Capture the cell that displays the provided text and extract its (x, y) central coordinate. 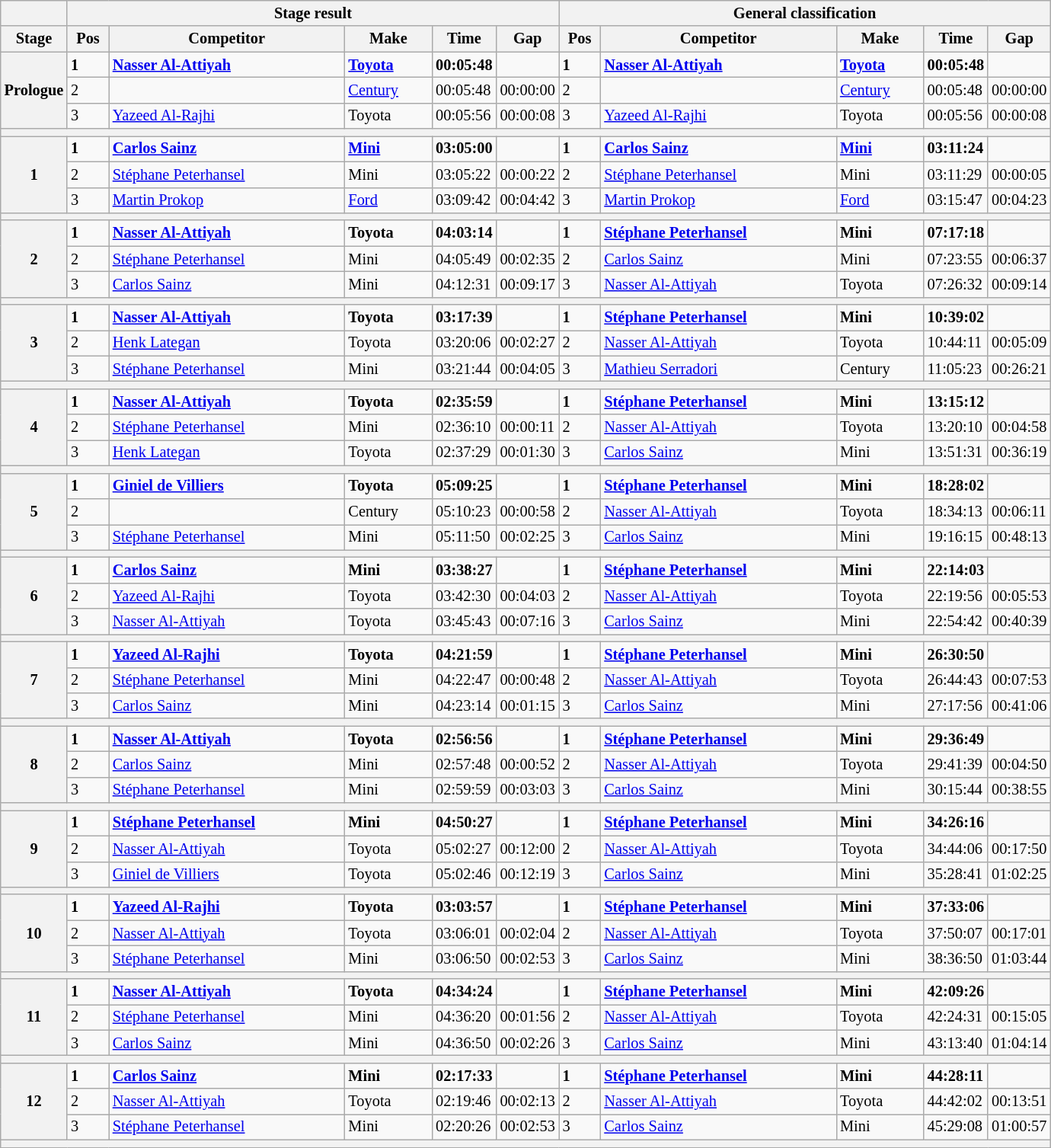
00:02:27 (528, 343)
04:50:27 (464, 823)
29:36:49 (956, 739)
37:50:07 (956, 933)
26:30:50 (956, 654)
27:17:56 (956, 705)
03:11:29 (956, 174)
01:04:14 (1019, 1043)
01:00:57 (1019, 1127)
00:00:48 (528, 680)
26:44:43 (956, 680)
04:12:31 (464, 284)
03:06:01 (464, 933)
00:12:19 (528, 875)
42:24:31 (956, 1017)
7 (34, 680)
00:01:15 (528, 705)
04:03:14 (464, 233)
44:42:02 (956, 1102)
00:12:00 (528, 849)
03:15:47 (956, 200)
General classification (805, 13)
42:09:26 (956, 992)
4 (34, 427)
07:26:32 (956, 284)
04:36:20 (464, 1017)
03:05:00 (464, 149)
00:00:58 (528, 511)
04:22:47 (464, 680)
45:29:08 (956, 1127)
00:02:04 (528, 933)
Mathieu Serradori (718, 369)
13:20:10 (956, 427)
00:07:53 (1019, 680)
22:14:03 (956, 570)
03:45:43 (464, 622)
38:36:50 (956, 958)
10:39:02 (956, 318)
00:05:09 (1019, 343)
00:17:50 (1019, 849)
03:20:06 (464, 343)
12 (34, 1102)
05:09:25 (464, 486)
04:36:50 (464, 1043)
00:04:03 (528, 596)
02:37:29 (464, 452)
00:09:14 (1019, 284)
04:21:59 (464, 654)
43:13:40 (956, 1043)
Stage result (313, 13)
10 (34, 932)
04:34:24 (464, 992)
00:04:23 (1019, 200)
03:38:27 (464, 570)
00:15:05 (1019, 1017)
05:11:50 (464, 537)
03:06:50 (464, 958)
05:02:46 (464, 875)
00:00:05 (1019, 174)
01:02:25 (1019, 875)
00:04:50 (1019, 764)
00:04:42 (528, 200)
11:05:23 (956, 369)
02:56:56 (464, 739)
11 (34, 1018)
00:40:39 (1019, 622)
13:15:12 (956, 401)
02:35:59 (464, 401)
00:01:56 (528, 1017)
02:57:48 (464, 764)
18:28:02 (956, 486)
00:41:06 (1019, 705)
07:17:18 (956, 233)
05:02:27 (464, 849)
04:23:14 (464, 705)
8 (34, 765)
00:06:37 (1019, 259)
29:41:39 (956, 764)
00:13:51 (1019, 1102)
05:10:23 (464, 511)
00:17:01 (1019, 933)
07:23:55 (956, 259)
00:48:13 (1019, 537)
Stage (34, 39)
13:51:31 (956, 452)
18:34:13 (956, 511)
02:20:26 (464, 1127)
00:06:11 (1019, 511)
00:04:58 (1019, 427)
10:44:11 (956, 343)
00:26:21 (1019, 369)
37:33:06 (956, 907)
00:07:16 (528, 622)
00:05:53 (1019, 596)
03:17:39 (464, 318)
00:00:52 (528, 764)
04:05:49 (464, 259)
00:36:19 (1019, 452)
30:15:44 (956, 790)
Prologue (34, 90)
00:01:30 (528, 452)
02:36:10 (464, 427)
01:03:44 (1019, 958)
00:04:05 (528, 369)
00:02:26 (528, 1043)
34:26:16 (956, 823)
00:02:25 (528, 537)
02:59:59 (464, 790)
00:09:17 (528, 284)
03:11:24 (956, 149)
00:00:22 (528, 174)
00:02:35 (528, 259)
03:42:30 (464, 596)
22:54:42 (956, 622)
6 (34, 596)
00:02:13 (528, 1102)
19:16:15 (956, 537)
44:28:11 (956, 1076)
00:00:11 (528, 427)
02:17:33 (464, 1076)
03:21:44 (464, 369)
03:03:57 (464, 907)
35:28:41 (956, 875)
34:44:06 (956, 849)
02:19:46 (464, 1102)
03:09:42 (464, 200)
03:05:22 (464, 174)
00:03:03 (528, 790)
5 (34, 512)
9 (34, 849)
22:19:56 (956, 596)
00:38:55 (1019, 790)
